Capture the cell that displays the provided text and extract its [X, Y] central coordinate. 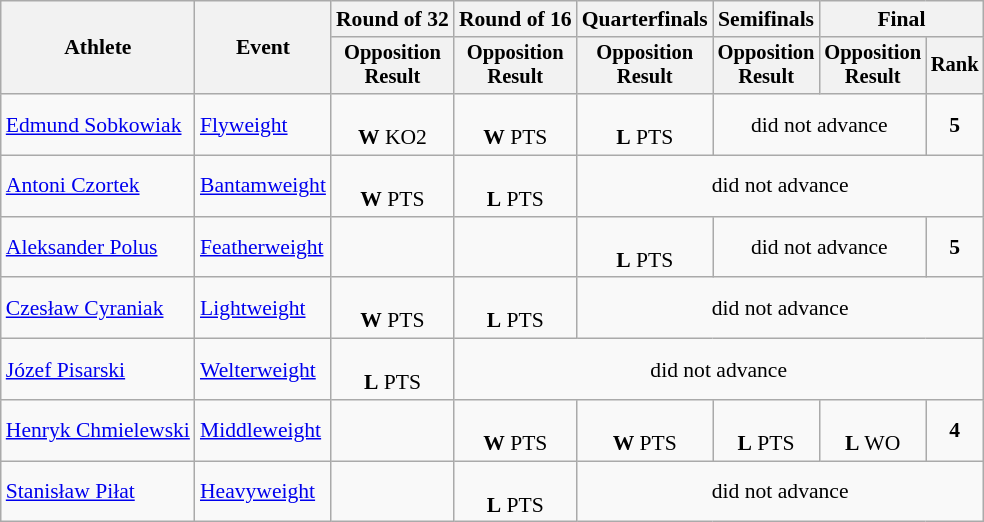
Final [901, 19]
Rank [955, 66]
Antoni Czortek [98, 186]
Round of 16 [516, 19]
Czesław Cyraniak [98, 308]
Athlete [98, 48]
Round of 32 [392, 19]
Józef Pisarski [98, 370]
Aleksander Polus [98, 248]
Lightweight [263, 308]
Welterweight [263, 370]
Stanisław Piłat [98, 492]
Edmund Sobkowiak [98, 124]
Henryk Chmielewski [98, 430]
4 [955, 430]
W KO2 [392, 124]
L WO [872, 430]
Event [263, 48]
Flyweight [263, 124]
Bantamweight [263, 186]
Middleweight [263, 430]
Featherweight [263, 248]
Quarterfinals [645, 19]
Semifinals [766, 19]
Heavyweight [263, 492]
